Return [X, Y] of the center of cell containing provided text 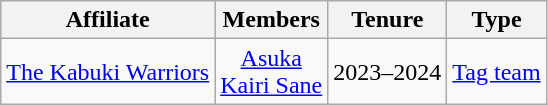
Tag team [496, 72]
Affiliate [108, 20]
Type [496, 20]
AsukaKairi Sane [272, 72]
2023–2024 [388, 72]
The Kabuki Warriors [108, 72]
Members [272, 20]
Tenure [388, 20]
